From the cell containing the given text, extract its center point as [X, Y] coordinate. 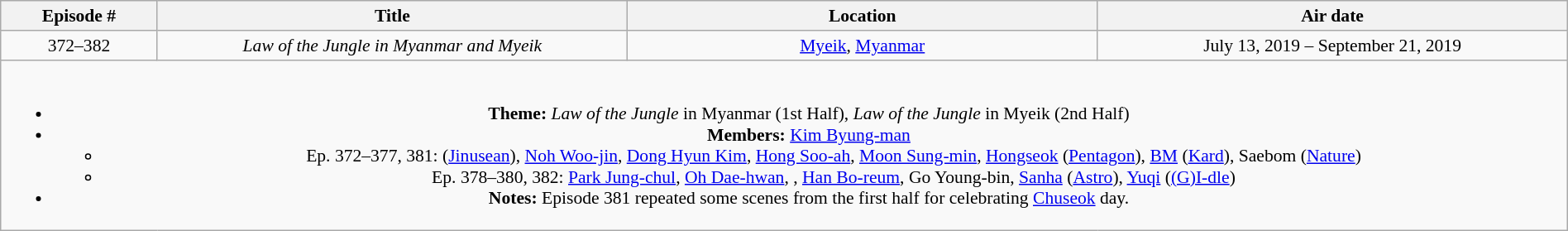
Air date [1332, 16]
Myeik, Myanmar [863, 46]
372–382 [79, 46]
Episode # [79, 16]
Location [863, 16]
July 13, 2019 – September 21, 2019 [1332, 46]
Law of the Jungle in Myanmar and Myeik [392, 46]
Title [392, 16]
